Provide the (X, Y) coordinate of the cell's center where the given text is located.  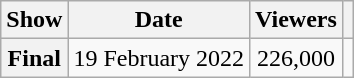
Show (34, 20)
19 February 2022 (159, 58)
Final (34, 58)
226,000 (296, 58)
Viewers (296, 20)
Date (159, 20)
